Determine the [X, Y] coordinate at the center of the cell enclosing the given text.  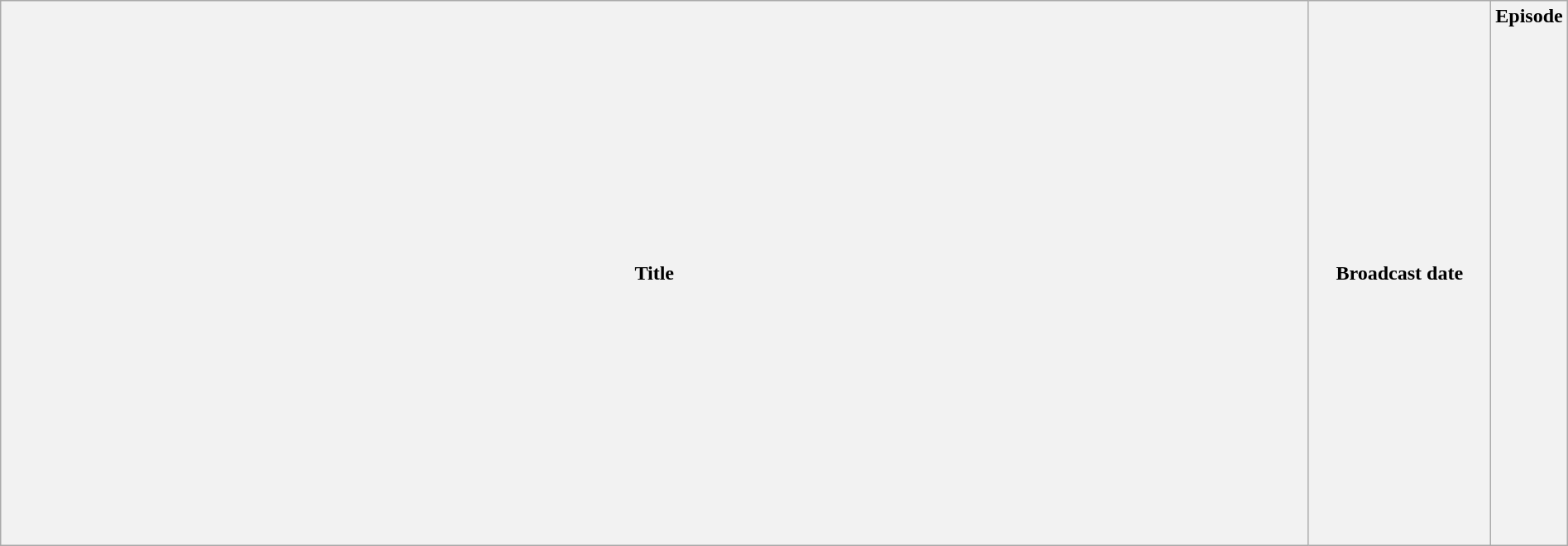
Title [655, 273]
Episode [1529, 273]
Broadcast date [1399, 273]
